Return the [X, Y] coordinate for the center point of the cell that contains the specified text.  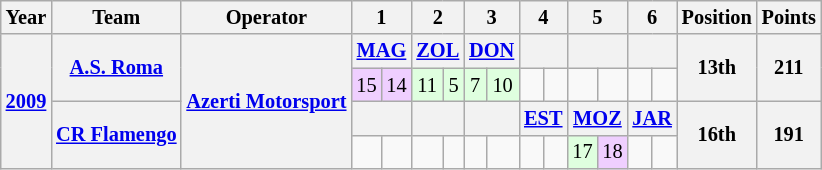
4 [543, 17]
191 [789, 134]
18 [612, 152]
CR Flamengo [116, 134]
Team [116, 17]
Position [717, 17]
14 [396, 85]
MOZ [597, 118]
16th [717, 134]
MAG [381, 51]
ZOL [438, 51]
10 [502, 85]
6 [652, 17]
DON [492, 51]
13th [717, 68]
EST [543, 118]
1 [381, 17]
7 [475, 85]
JAR [652, 118]
2 [438, 17]
2009 [26, 102]
Operator [266, 17]
17 [582, 152]
11 [426, 85]
Year [26, 17]
211 [789, 68]
15 [366, 85]
Points [789, 17]
Azerti Motorsport [266, 102]
A.S. Roma [116, 68]
3 [492, 17]
